Locate the cell with the specified text and output its [x, y] center coordinate. 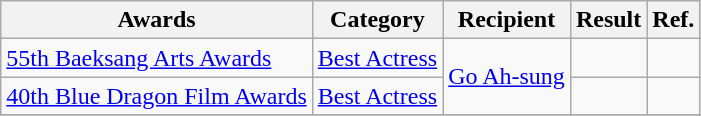
Result [608, 20]
40th Blue Dragon Film Awards [157, 96]
Awards [157, 20]
Category [377, 20]
Go Ah-sung [507, 77]
55th Baeksang Arts Awards [157, 58]
Recipient [507, 20]
Ref. [674, 20]
